From the cell containing the given text, extract its center point as [X, Y] coordinate. 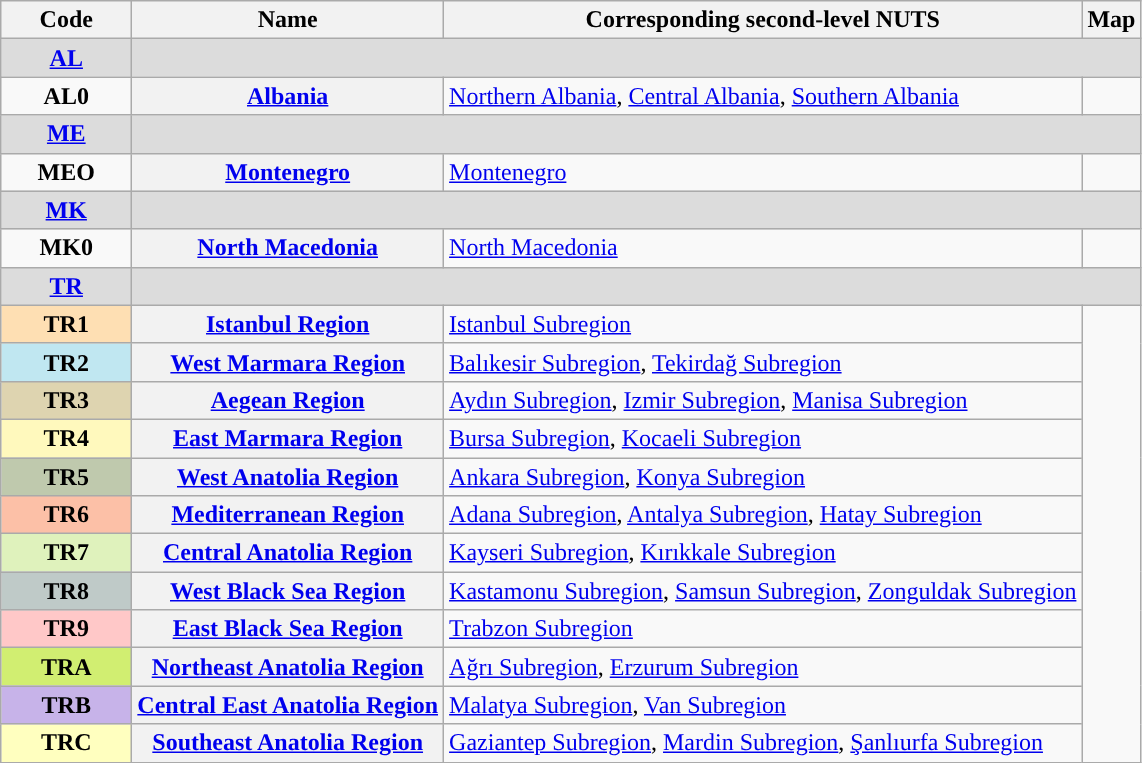
TR2 [66, 362]
TR3 [66, 400]
MK [66, 210]
TR4 [66, 438]
TRA [66, 667]
Trabzon Subregion [763, 629]
Istanbul Region [288, 324]
East Marmara Region [288, 438]
West Marmara Region [288, 362]
TR5 [66, 477]
Mediterranean Region [288, 515]
AL0 [66, 96]
Ankara Subregion, Konya Subregion [763, 477]
Adana Subregion, Antalya Subregion, Hatay Subregion [763, 515]
TR6 [66, 515]
TR1 [66, 324]
Kayseri Subregion, Kırıkkale Subregion [763, 553]
Aydın Subregion, Izmir Subregion, Manisa Subregion [763, 400]
Southeast Anatolia Region [288, 743]
TR7 [66, 553]
Kastamonu Subregion, Samsun Subregion, Zonguldak Subregion [763, 591]
Northern Albania, Central Albania, Southern Albania [763, 96]
TR9 [66, 629]
TRC [66, 743]
Balıkesir Subregion, Tekirdağ Subregion [763, 362]
TR [66, 286]
MEO [66, 172]
Aegean Region [288, 400]
MK0 [66, 248]
ME [66, 134]
East Black Sea Region [288, 629]
Corresponding second-level NUTS [763, 20]
AL [66, 58]
TRB [66, 705]
Northeast Anatolia Region [288, 667]
Name [288, 20]
Central Anatolia Region [288, 553]
Ağrı Subregion, Erzurum Subregion [763, 667]
Map [1112, 20]
Gaziantep Subregion, Mardin Subregion, Şanlıurfa Subregion [763, 743]
TR8 [66, 591]
West Anatolia Region [288, 477]
Code [66, 20]
West Black Sea Region [288, 591]
Istanbul Subregion [763, 324]
Albania [288, 96]
Malatya Subregion, Van Subregion [763, 705]
Bursa Subregion, Kocaeli Subregion [763, 438]
Central East Anatolia Region [288, 705]
